Pinpoint the cell where the given text exists, returning its [x, y] midpoint coordinate. 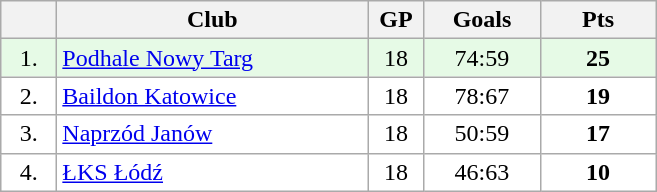
46:63 [482, 172]
2. [29, 96]
78:67 [482, 96]
25 [598, 58]
Club [212, 20]
Podhale Nowy Targ [212, 58]
1. [29, 58]
17 [598, 134]
GP [396, 20]
Baildon Katowice [212, 96]
Goals [482, 20]
Pts [598, 20]
10 [598, 172]
Naprzód Janów [212, 134]
50:59 [482, 134]
74:59 [482, 58]
4. [29, 172]
3. [29, 134]
ŁKS Łódź [212, 172]
19 [598, 96]
